Return the (x, y) coordinate for the center point of the cell that contains the specified text.  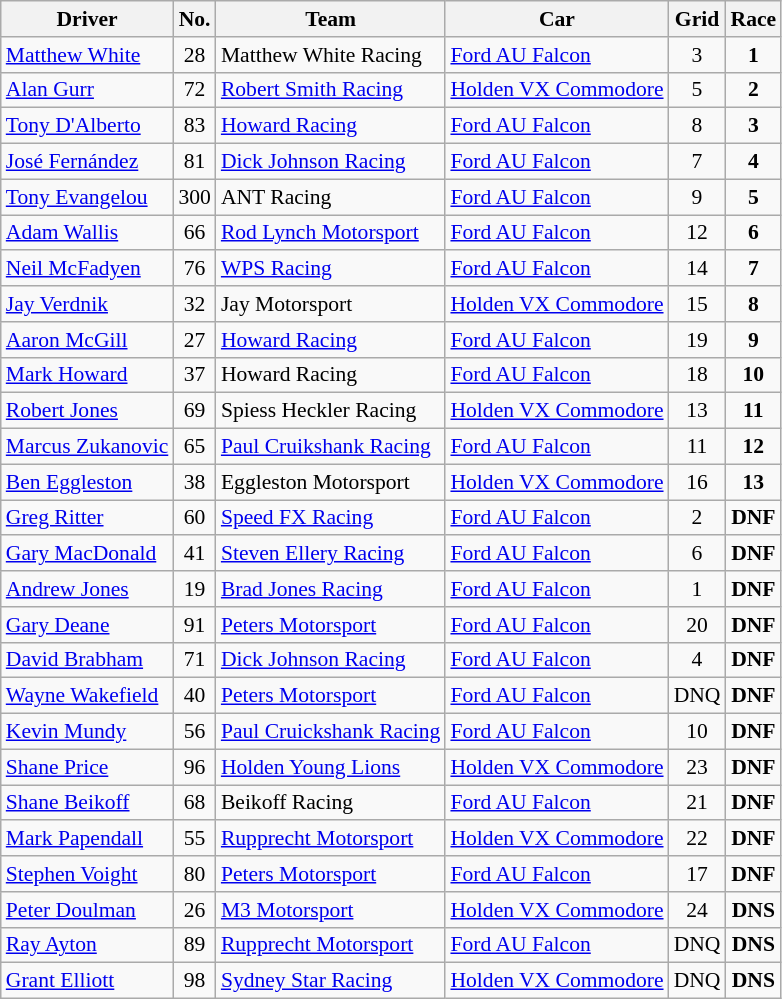
Kevin Mundy (88, 732)
65 (194, 447)
66 (194, 233)
Steven Ellery Racing (331, 554)
Team (331, 19)
300 (194, 197)
Alan Gurr (88, 90)
ANT Racing (331, 197)
Wayne Wakefield (88, 696)
41 (194, 554)
Paul Cruikshank Racing (331, 447)
Speed FX Racing (331, 518)
68 (194, 803)
Holden Young Lions (331, 767)
Jay Motorsport (331, 304)
91 (194, 625)
Sydney Star Racing (331, 981)
Mark Papendall (88, 839)
Peter Doulman (88, 910)
26 (194, 910)
24 (698, 910)
Tony D'Alberto (88, 126)
56 (194, 732)
Mark Howard (88, 375)
76 (194, 269)
69 (194, 411)
Robert Jones (88, 411)
Grant Elliott (88, 981)
96 (194, 767)
Stephen Voight (88, 874)
Eggleston Motorsport (331, 482)
Greg Ritter (88, 518)
89 (194, 945)
Driver (88, 19)
WPS Racing (331, 269)
81 (194, 162)
14 (698, 269)
Adam Wallis (88, 233)
27 (194, 340)
21 (698, 803)
23 (698, 767)
28 (194, 55)
Neil McFadyen (88, 269)
15 (698, 304)
Tony Evangelou (88, 197)
Beikoff Racing (331, 803)
Shane Beikoff (88, 803)
37 (194, 375)
Brad Jones Racing (331, 589)
72 (194, 90)
Shane Price (88, 767)
18 (698, 375)
16 (698, 482)
Gary Deane (88, 625)
Grid (698, 19)
80 (194, 874)
M3 Motorsport (331, 910)
83 (194, 126)
40 (194, 696)
Matthew White (88, 55)
Gary MacDonald (88, 554)
Car (556, 19)
Marcus Zukanovic (88, 447)
20 (698, 625)
Jay Verdnik (88, 304)
Rod Lynch Motorsport (331, 233)
Spiess Heckler Racing (331, 411)
98 (194, 981)
32 (194, 304)
38 (194, 482)
17 (698, 874)
David Brabham (88, 660)
José Fernández (88, 162)
22 (698, 839)
Andrew Jones (88, 589)
60 (194, 518)
Ben Eggleston (88, 482)
Aaron McGill (88, 340)
Ray Ayton (88, 945)
Robert Smith Racing (331, 90)
No. (194, 19)
Race (753, 19)
Paul Cruickshank Racing (331, 732)
Matthew White Racing (331, 55)
71 (194, 660)
55 (194, 839)
